Extract the (X, Y) coordinate from the center of the cell holding the provided text.  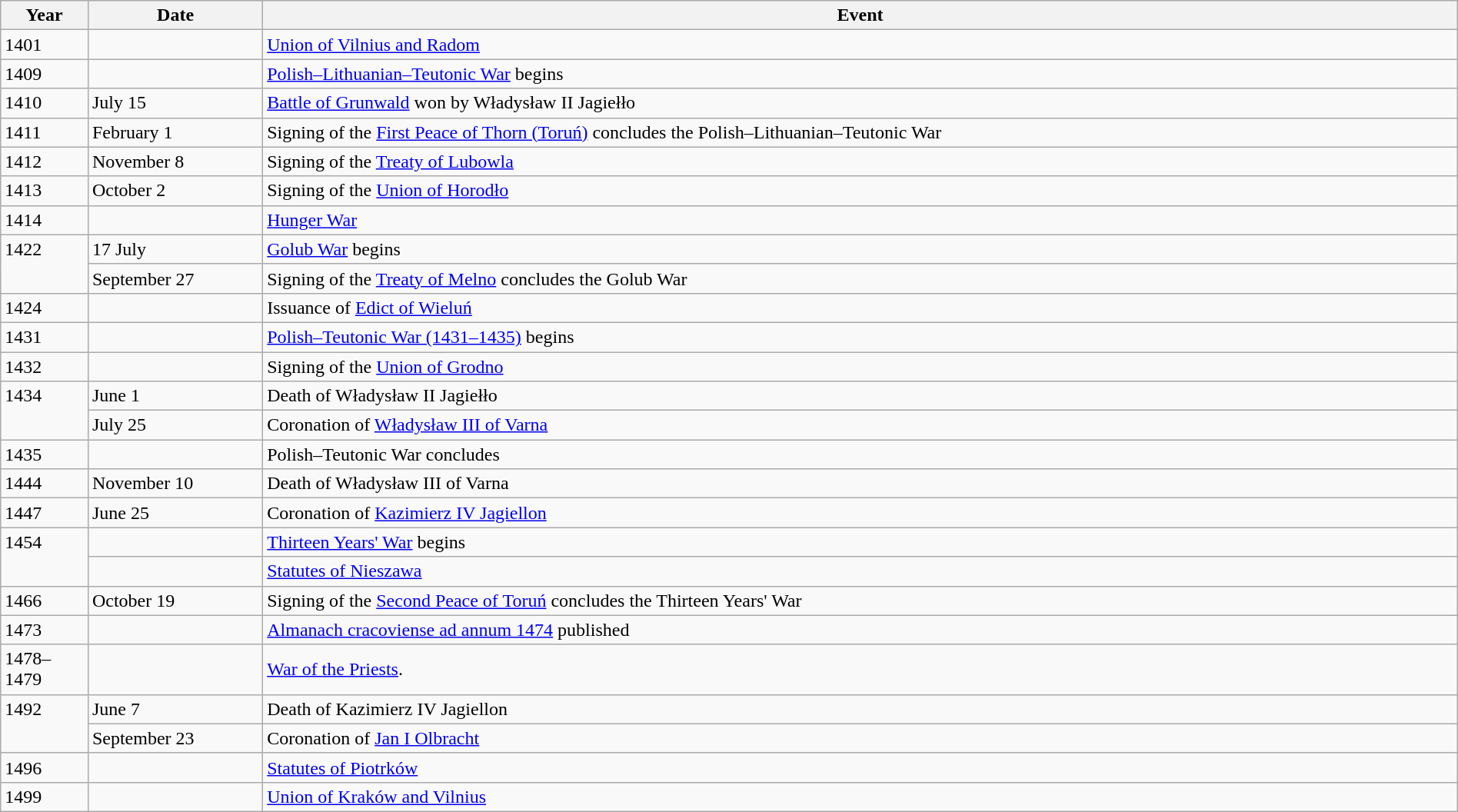
Statutes of Piotrków (860, 767)
June 25 (175, 513)
War of the Priests. (860, 669)
1466 (45, 601)
1424 (45, 308)
Thirteen Years' War begins (860, 542)
June 7 (175, 709)
1422 (45, 264)
Signing of the Union of Horodło (860, 191)
Coronation of Kazimierz IV Jagiellon (860, 513)
1410 (45, 103)
1412 (45, 161)
1444 (45, 484)
1411 (45, 132)
Death of Władysław II Jagiełło (860, 396)
1454 (45, 557)
Golub War begins (860, 249)
1473 (45, 630)
Coronation of Jan I Olbracht (860, 738)
1435 (45, 454)
1434 (45, 411)
1431 (45, 337)
1413 (45, 191)
Signing of the First Peace of Thorn (Toruń) concludes the Polish–Lithuanian–Teutonic War (860, 132)
Signing of the Union of Grodno (860, 367)
July 15 (175, 103)
1447 (45, 513)
Signing of the Second Peace of Toruń concludes the Thirteen Years' War (860, 601)
Year (45, 15)
Almanach cracoviense ad annum 1474 published (860, 630)
Date (175, 15)
Death of Władysław III of Varna (860, 484)
Union of Kraków and Vilnius (860, 797)
October 19 (175, 601)
February 1 (175, 132)
Hunger War (860, 220)
June 1 (175, 396)
1432 (45, 367)
Polish–Lithuanian–Teutonic War begins (860, 74)
November 10 (175, 484)
September 27 (175, 278)
Statutes of Nieszawa (860, 571)
1478–1479 (45, 669)
Issuance of Edict of Wieluń (860, 308)
Union of Vilnius and Radom (860, 45)
November 8 (175, 161)
Death of Kazimierz IV Jagiellon (860, 709)
Signing of the Treaty of Lubowla (860, 161)
1496 (45, 767)
Polish–Teutonic War (1431–1435) begins (860, 337)
1492 (45, 724)
Signing of the Treaty of Melno concludes the Golub War (860, 278)
Battle of Grunwald won by Władysław II Jagiełło (860, 103)
October 2 (175, 191)
Coronation of Władysław III of Varna (860, 425)
17 July (175, 249)
Event (860, 15)
July 25 (175, 425)
1409 (45, 74)
1499 (45, 797)
1401 (45, 45)
September 23 (175, 738)
Polish–Teutonic War concludes (860, 454)
1414 (45, 220)
